Extract the (x, y) coordinate from the center of the cell holding the provided text.  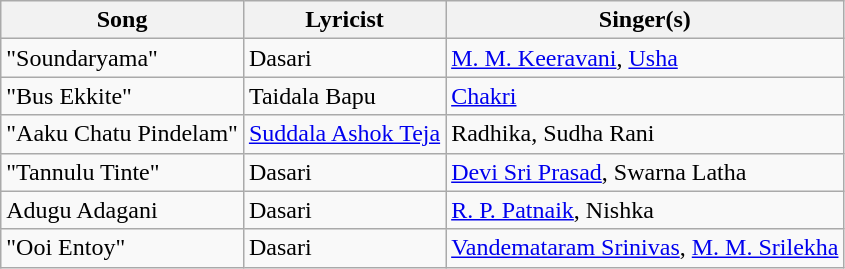
M. M. Keeravani, Usha (645, 58)
Lyricist (344, 20)
Devi Sri Prasad, Swarna Latha (645, 172)
Song (122, 20)
Radhika, Sudha Rani (645, 134)
Taidala Bapu (344, 96)
R. P. Patnaik, Nishka (645, 210)
"Aaku Chatu Pindelam" (122, 134)
"Bus Ekkite" (122, 96)
"Soundaryama" (122, 58)
Singer(s) (645, 20)
Vandemataram Srinivas, M. M. Srilekha (645, 248)
"Tannulu Tinte" (122, 172)
Suddala Ashok Teja (344, 134)
"Ooi Entoy" (122, 248)
Adugu Adagani (122, 210)
Chakri (645, 96)
